For the text-containing cell, return its midpoint in (x, y) coordinate format. 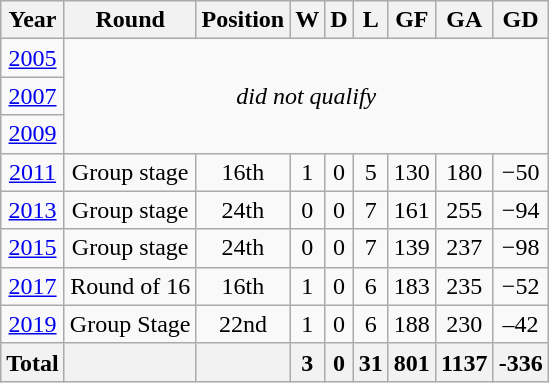
−50 (520, 172)
180 (464, 172)
Round of 16 (130, 286)
139 (412, 248)
GA (464, 20)
Position (243, 20)
2015 (33, 248)
183 (412, 286)
2019 (33, 324)
230 (464, 324)
2005 (33, 58)
2017 (33, 286)
−94 (520, 210)
31 (370, 362)
Round (130, 20)
Year (33, 20)
–42 (520, 324)
255 (464, 210)
22nd (243, 324)
GD (520, 20)
Total (33, 362)
D (339, 20)
161 (412, 210)
235 (464, 286)
−98 (520, 248)
1137 (464, 362)
GF (412, 20)
5 (370, 172)
2009 (33, 134)
188 (412, 324)
−52 (520, 286)
-336 (520, 362)
237 (464, 248)
did not qualify (306, 96)
2011 (33, 172)
W (308, 20)
801 (412, 362)
2007 (33, 96)
Group Stage (130, 324)
2013 (33, 210)
130 (412, 172)
L (370, 20)
3 (308, 362)
